Search for the cell housing the specified text and yield its [X, Y] center coordinate. 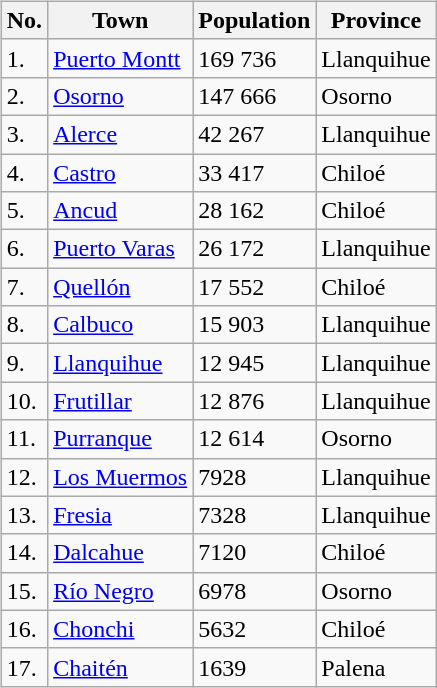
2. [24, 96]
12 614 [254, 439]
Río Negro [120, 591]
Palena [376, 667]
169 736 [254, 58]
16. [24, 629]
Dalcahue [120, 553]
Fresia [120, 515]
Alerce [120, 134]
Frutillar [120, 401]
6. [24, 249]
Puerto Montt [120, 58]
No. [24, 20]
11. [24, 439]
42 267 [254, 134]
Purranque [120, 439]
12 945 [254, 363]
28 162 [254, 211]
5. [24, 211]
Population [254, 20]
Quellón [120, 287]
7328 [254, 515]
Province [376, 20]
Town [120, 20]
33 417 [254, 173]
Puerto Varas [120, 249]
6978 [254, 591]
1. [24, 58]
12. [24, 477]
Calbuco [120, 325]
26 172 [254, 249]
15 903 [254, 325]
14. [24, 553]
17 552 [254, 287]
Ancud [120, 211]
7120 [254, 553]
10. [24, 401]
8. [24, 325]
Castro [120, 173]
15. [24, 591]
4. [24, 173]
13. [24, 515]
147 666 [254, 96]
Los Muermos [120, 477]
Chonchi [120, 629]
7. [24, 287]
12 876 [254, 401]
17. [24, 667]
9. [24, 363]
1639 [254, 667]
7928 [254, 477]
3. [24, 134]
5632 [254, 629]
Chaitén [120, 667]
